Return the (X, Y) coordinate for the center point of the cell that contains the specified text.  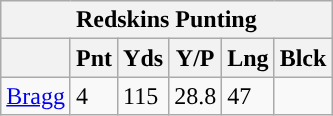
Y/P (196, 58)
Bragg (36, 96)
Lng (248, 58)
Blck (303, 58)
47 (248, 96)
115 (144, 96)
Yds (144, 58)
28.8 (196, 96)
4 (94, 96)
Pnt (94, 58)
Redskins Punting (166, 20)
